From the cell containing the given text, extract its center point as (X, Y) coordinate. 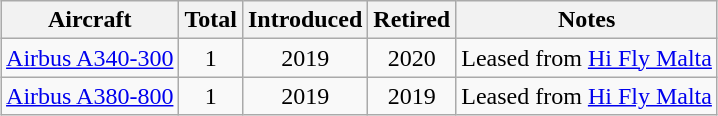
Retired (412, 20)
2020 (412, 58)
Airbus A340-300 (90, 58)
Airbus A380-800 (90, 96)
Introduced (304, 20)
Aircraft (90, 20)
Total (211, 20)
Notes (587, 20)
